Find where the given text appears and provide that cell's center as (X, Y) coordinate. 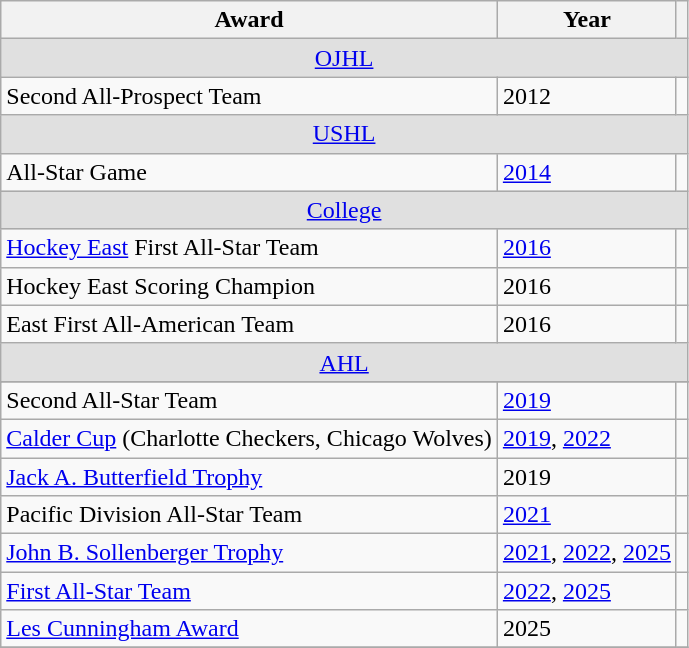
John B. Sollenberger Trophy (250, 553)
East First All-American Team (250, 324)
Hockey East First All-Star Team (250, 248)
2021 (586, 515)
2022, 2025 (586, 591)
Pacific Division All-Star Team (250, 515)
2014 (586, 172)
2012 (586, 96)
Award (250, 20)
2025 (586, 629)
College (344, 210)
First All-Star Team (250, 591)
Year (586, 20)
AHL (344, 362)
All-Star Game (250, 172)
2019, 2022 (586, 438)
Second All-Prospect Team (250, 96)
Les Cunningham Award (250, 629)
Jack A. Butterfield Trophy (250, 477)
Second All-Star Team (250, 400)
USHL (344, 134)
Calder Cup (Charlotte Checkers, Chicago Wolves) (250, 438)
OJHL (344, 58)
2021, 2022, 2025 (586, 553)
Hockey East Scoring Champion (250, 286)
